Return (X, Y) of the center of cell containing provided text 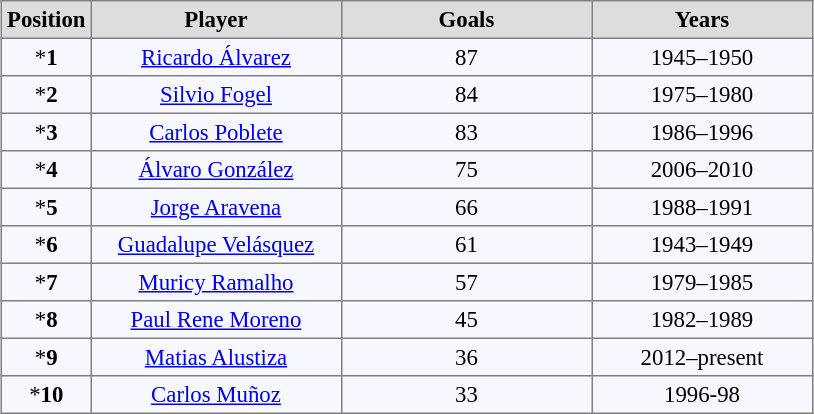
84 (466, 95)
Ricardo Álvarez (216, 57)
Goals (466, 20)
1986–1996 (702, 132)
*8 (46, 320)
*4 (46, 170)
45 (466, 320)
2012–present (702, 357)
Carlos Poblete (216, 132)
Player (216, 20)
66 (466, 207)
Position (46, 20)
Jorge Aravena (216, 207)
Silvio Fogel (216, 95)
2006–2010 (702, 170)
57 (466, 282)
1988–1991 (702, 207)
Muricy Ramalho (216, 282)
Carlos Muñoz (216, 395)
1945–1950 (702, 57)
1975–1980 (702, 95)
*10 (46, 395)
Álvaro González (216, 170)
33 (466, 395)
*5 (46, 207)
Years (702, 20)
1979–1985 (702, 282)
*6 (46, 245)
*7 (46, 282)
Guadalupe Velásquez (216, 245)
*2 (46, 95)
87 (466, 57)
*3 (46, 132)
Matias Alustiza (216, 357)
36 (466, 357)
1996-98 (702, 395)
1943–1949 (702, 245)
83 (466, 132)
61 (466, 245)
*1 (46, 57)
75 (466, 170)
Paul Rene Moreno (216, 320)
1982–1989 (702, 320)
*9 (46, 357)
